Scan for the cell matching the given text and deliver its (X, Y) coordinate at center. 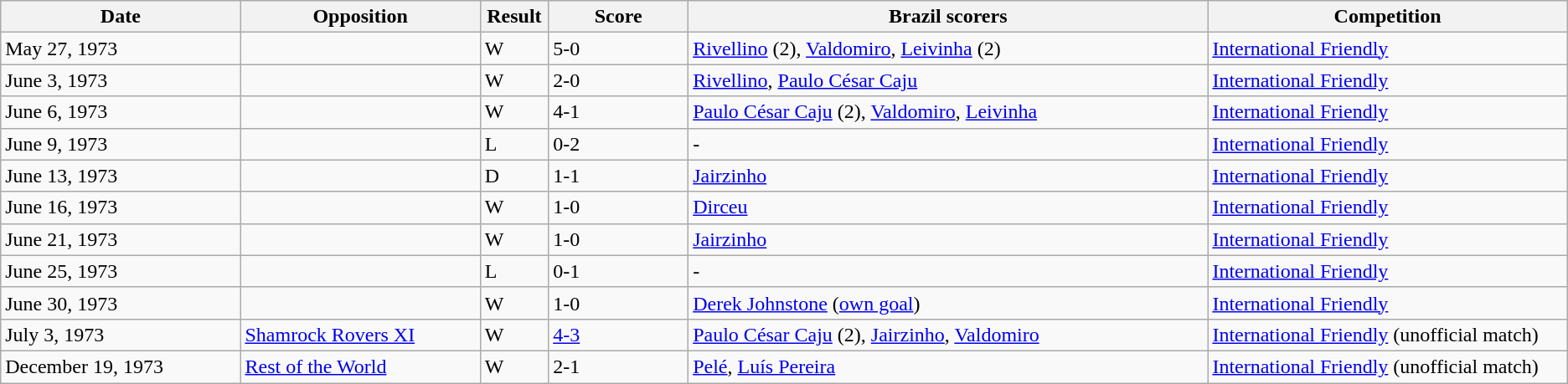
4-1 (618, 112)
Rivellino (2), Valdomiro, Leivinha (2) (948, 49)
June 21, 1973 (121, 239)
D (514, 176)
Derek Johnstone (own goal) (948, 303)
June 16, 1973 (121, 207)
Pelé, Luís Pereira (948, 366)
Brazil scorers (948, 17)
June 25, 1973 (121, 271)
Score (618, 17)
5-0 (618, 49)
May 27, 1973 (121, 49)
2-1 (618, 366)
June 9, 1973 (121, 144)
1-1 (618, 176)
June 6, 1973 (121, 112)
July 3, 1973 (121, 335)
Result (514, 17)
Rivellino, Paulo César Caju (948, 80)
0-1 (618, 271)
December 19, 1973 (121, 366)
2-0 (618, 80)
Paulo César Caju (2), Valdomiro, Leivinha (948, 112)
Paulo César Caju (2), Jairzinho, Valdomiro (948, 335)
June 30, 1973 (121, 303)
Rest of the World (360, 366)
Dirceu (948, 207)
Competition (1387, 17)
June 13, 1973 (121, 176)
4-3 (618, 335)
0-2 (618, 144)
Date (121, 17)
Shamrock Rovers XI (360, 335)
June 3, 1973 (121, 80)
Opposition (360, 17)
